Identify which cell holds the provided text, then report its [X, Y] central coordinate. 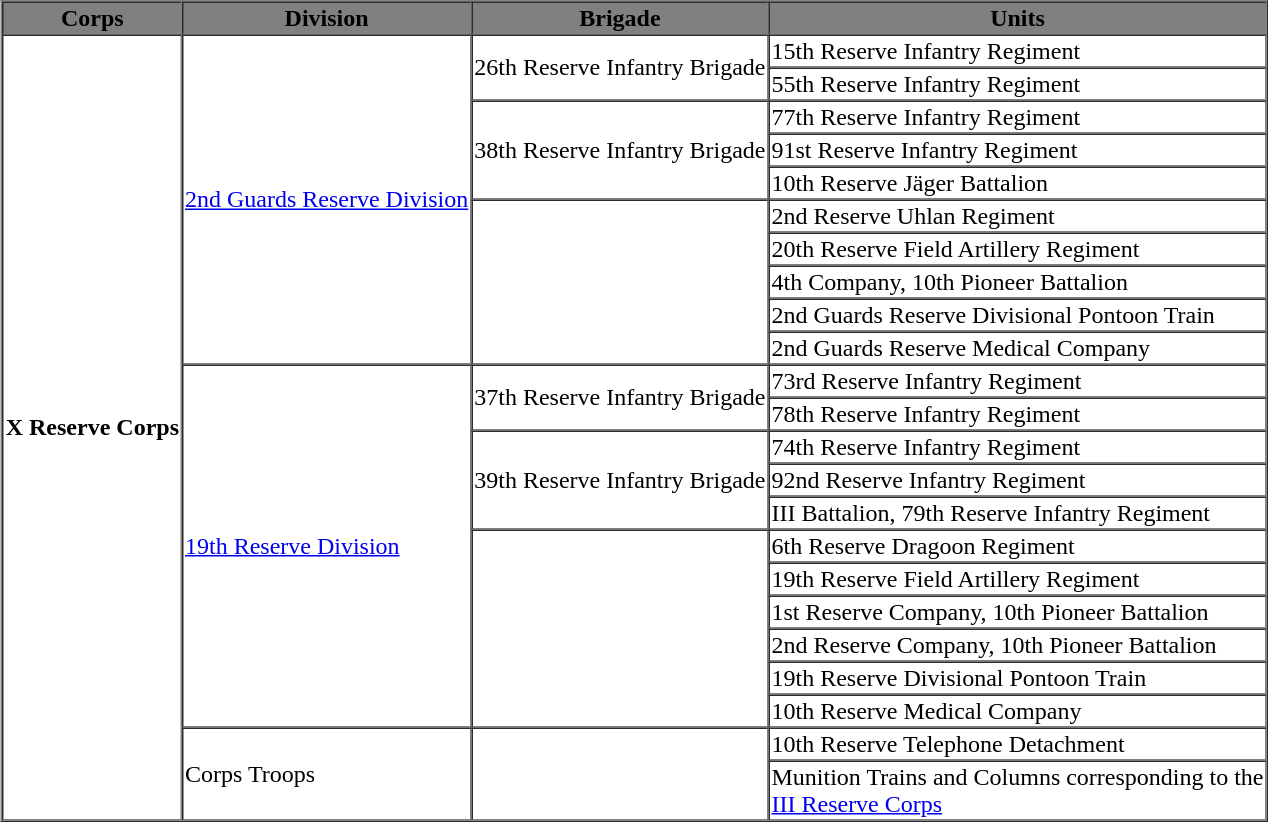
III Battalion, 79th Reserve Infantry Regiment [1017, 512]
10th Reserve Telephone Detachment [1017, 744]
4th Company, 10th Pioneer Battalion [1017, 282]
Corps Troops [326, 774]
19th Reserve Division [326, 546]
37th Reserve Infantry Brigade [620, 397]
X Reserve Corps [92, 427]
91st Reserve Infantry Regiment [1017, 150]
6th Reserve Dragoon Regiment [1017, 546]
10th Reserve Jäger Battalion [1017, 182]
26th Reserve Infantry Brigade [620, 67]
1st Reserve Company, 10th Pioneer Battalion [1017, 612]
19th Reserve Field Artillery Regiment [1017, 578]
10th Reserve Medical Company [1017, 710]
55th Reserve Infantry Regiment [1017, 84]
19th Reserve Divisional Pontoon Train [1017, 678]
38th Reserve Infantry Brigade [620, 150]
78th Reserve Infantry Regiment [1017, 414]
73rd Reserve Infantry Regiment [1017, 380]
2nd Reserve Uhlan Regiment [1017, 216]
39th Reserve Infantry Brigade [620, 480]
Division [326, 18]
2nd Guards Reserve Divisional Pontoon Train [1017, 314]
20th Reserve Field Artillery Regiment [1017, 248]
92nd Reserve Infantry Regiment [1017, 480]
Brigade [620, 18]
2nd Guards Reserve Medical Company [1017, 348]
74th Reserve Infantry Regiment [1017, 446]
2nd Guards Reserve Division [326, 199]
15th Reserve Infantry Regiment [1017, 50]
77th Reserve Infantry Regiment [1017, 116]
Corps [92, 18]
Units [1017, 18]
2nd Reserve Company, 10th Pioneer Battalion [1017, 644]
Munition Trains and Columns corresponding to theIII Reserve Corps [1017, 790]
